Return [x, y] of the center of cell containing provided text 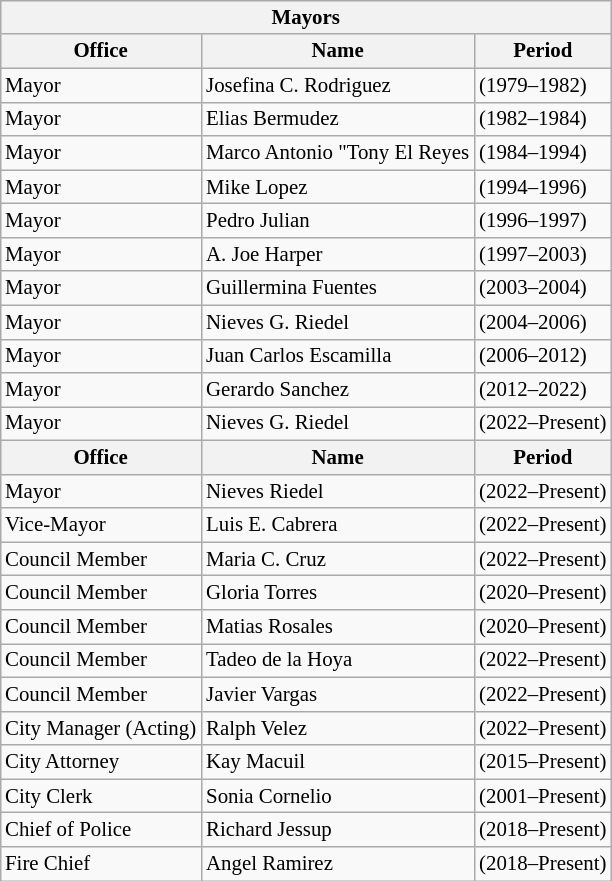
(2003–2004) [542, 288]
City Manager (Acting) [100, 728]
Javier Vargas [338, 694]
(2012–2022) [542, 390]
Gerardo Sanchez [338, 390]
Marco Antonio "Tony El Reyes [338, 153]
Mayors [306, 18]
Luis E. Cabrera [338, 525]
A. Joe Harper [338, 255]
Ralph Velez [338, 728]
Pedro Julian [338, 221]
(2004–2006) [542, 322]
Guillermina Fuentes [338, 288]
(2001–Present) [542, 796]
Tadeo de la Hoya [338, 661]
(2015–Present) [542, 762]
Josefina C. Rodriguez [338, 85]
Gloria Torres [338, 593]
Richard Jessup [338, 830]
(1984–1994) [542, 153]
Juan Carlos Escamilla [338, 356]
Matias Rosales [338, 627]
Angel Ramirez [338, 864]
Mike Lopez [338, 187]
Kay Macuil [338, 762]
Maria C. Cruz [338, 559]
(1997–2003) [542, 255]
Elias Bermudez [338, 119]
Vice-Mayor [100, 525]
(1982–1984) [542, 119]
City Clerk [100, 796]
(1996–1997) [542, 221]
Sonia Cornelio [338, 796]
(2006–2012) [542, 356]
Fire Chief [100, 864]
Nieves Riedel [338, 491]
Chief of Police [100, 830]
(1979–1982) [542, 85]
(1994–1996) [542, 187]
City Attorney [100, 762]
